Pinpoint the cell where the given text exists, returning its [X, Y] midpoint coordinate. 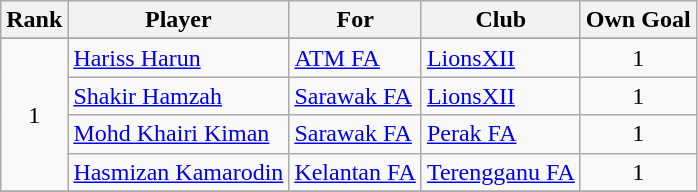
Club [500, 20]
ATM FA [356, 58]
Shakir Hamzah [178, 96]
Hasmizan Kamarodin [178, 172]
Rank [34, 20]
Hariss Harun [178, 58]
Kelantan FA [356, 172]
Terengganu FA [500, 172]
Mohd Khairi Kiman [178, 134]
Player [178, 20]
For [356, 20]
Perak FA [500, 134]
Own Goal [638, 20]
